Extract the (X, Y) coordinate from the center of the cell holding the provided text.  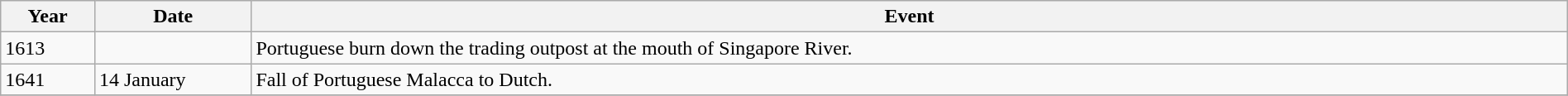
Portuguese burn down the trading outpost at the mouth of Singapore River. (910, 48)
14 January (172, 79)
Date (172, 17)
1613 (48, 48)
Year (48, 17)
Fall of Portuguese Malacca to Dutch. (910, 79)
Event (910, 17)
1641 (48, 79)
